Extract the [X, Y] coordinate from the center of the cell holding the provided text.  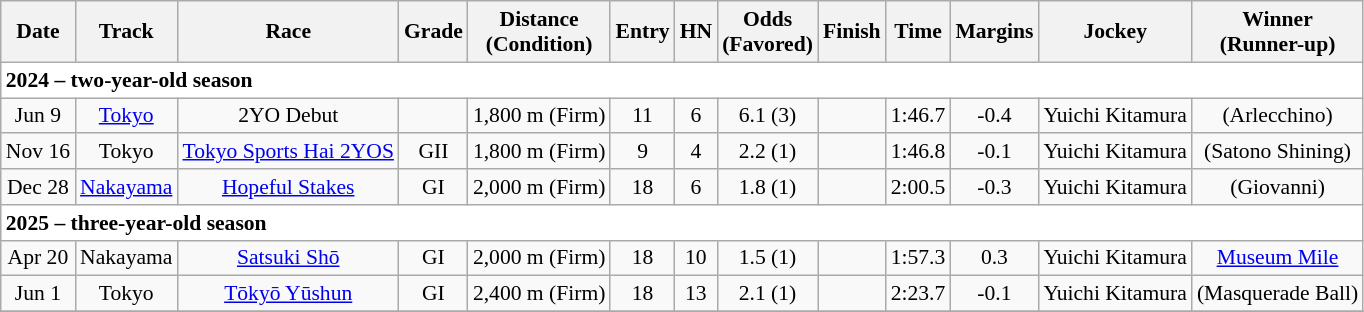
2024 – two-year-old season [682, 80]
Apr 20 [38, 258]
2,400 m (Firm) [540, 294]
Dec 28 [38, 187]
2:23.7 [918, 294]
Tokyo Sports Hai 2YOS [288, 152]
Grade [434, 32]
(Giovanni) [1278, 187]
Jun 9 [38, 116]
1:57.3 [918, 258]
(Arlecchino) [1278, 116]
Hopeful Stakes [288, 187]
2025 – three-year-old season [682, 223]
(Masquerade Ball) [1278, 294]
GII [434, 152]
Track [126, 32]
Tōkyō Yūshun [288, 294]
-0.4 [994, 116]
2YO Debut [288, 116]
10 [696, 258]
(Satono Shining) [1278, 152]
1.5 (1) [768, 258]
Jockey [1114, 32]
Satsuki Shō [288, 258]
HN [696, 32]
13 [696, 294]
2.1 (1) [768, 294]
1.8 (1) [768, 187]
6.1 (3) [768, 116]
-0.3 [994, 187]
11 [642, 116]
2.2 (1) [768, 152]
Entry [642, 32]
Race [288, 32]
Margins [994, 32]
0.3 [994, 258]
4 [696, 152]
Museum Mile [1278, 258]
Winner(Runner-up) [1278, 32]
1:46.7 [918, 116]
Jun 1 [38, 294]
1:46.8 [918, 152]
Date [38, 32]
9 [642, 152]
Odds(Favored) [768, 32]
Distance(Condition) [540, 32]
Nov 16 [38, 152]
Finish [852, 32]
Time [918, 32]
2:00.5 [918, 187]
